Detect which cell encompasses the target text, then output its (X, Y) center coordinate. 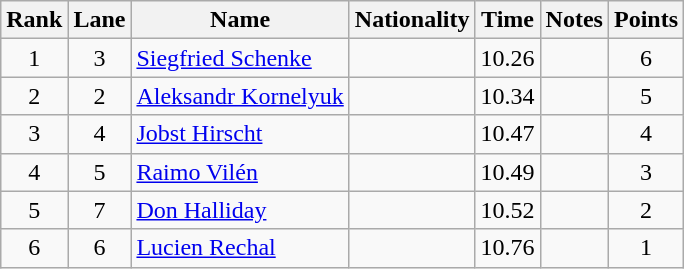
Notes (574, 20)
Time (508, 20)
Lucien Rechal (240, 248)
Name (240, 20)
Rank (34, 20)
Raimo Vilén (240, 172)
10.47 (508, 134)
Don Halliday (240, 210)
Siegfried Schenke (240, 58)
7 (100, 210)
10.76 (508, 248)
Points (646, 20)
10.34 (508, 96)
10.49 (508, 172)
Jobst Hirscht (240, 134)
Aleksandr Kornelyuk (240, 96)
Nationality (412, 20)
10.26 (508, 58)
10.52 (508, 210)
Lane (100, 20)
